Detect which cell encompasses the target text, then output its (x, y) center coordinate. 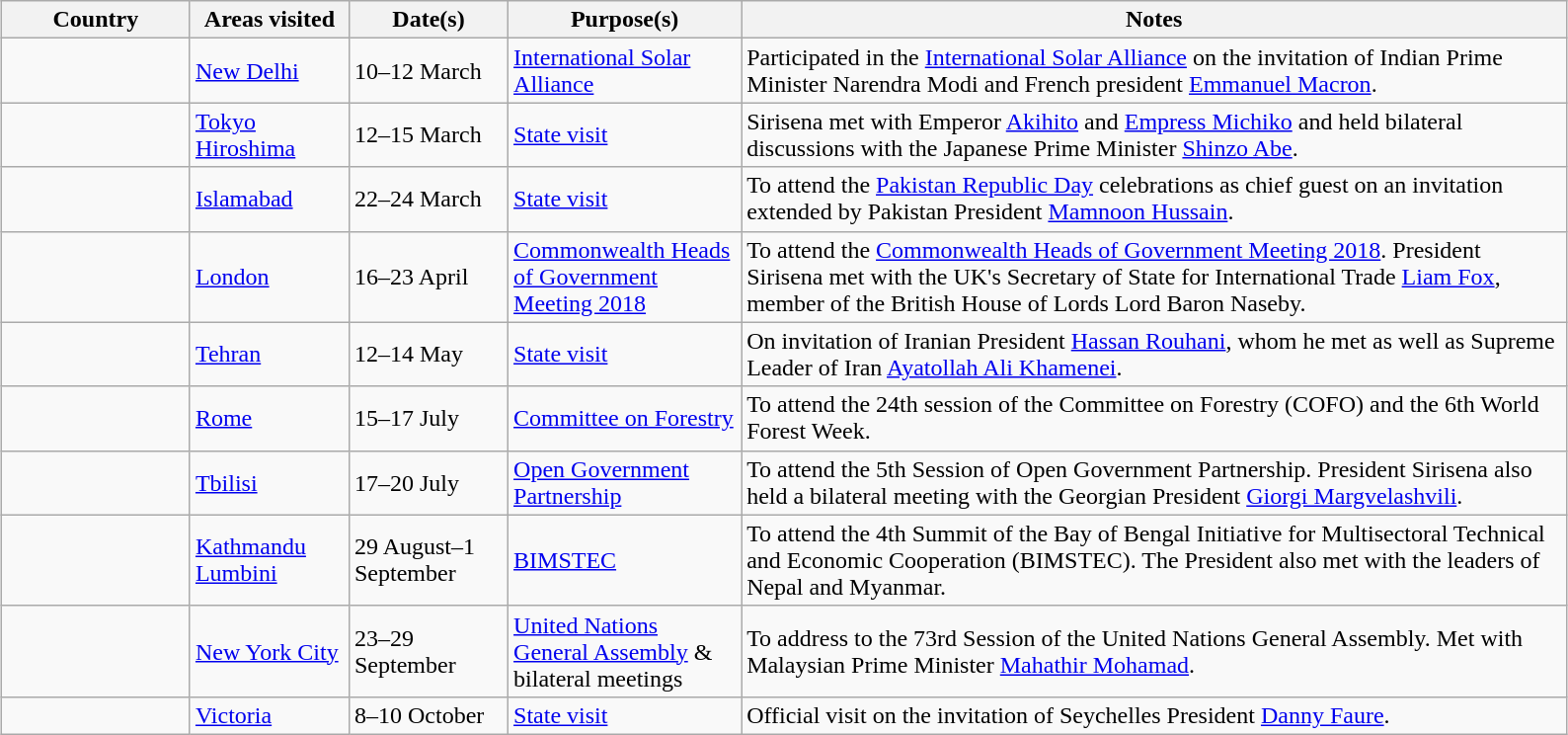
12–15 March (429, 134)
Tbilisi (269, 482)
International Solar Alliance (625, 71)
15–17 July (429, 419)
17–20 July (429, 482)
To attend the 24th session of the Committee on Forestry (COFO) and the 6th World Forest Week. (1154, 419)
Victoria (269, 715)
12–14 May (429, 354)
Sirisena met with Emperor Akihito and Empress Michiko and held bilateral discussions with the Japanese Prime Minister Shinzo Abe. (1154, 134)
10–12 March (429, 71)
Date(s) (429, 20)
TokyoHiroshima (269, 134)
Participated in the International Solar Alliance on the invitation of Indian Prime Minister Narendra Modi and French president Emmanuel Macron. (1154, 71)
23–29 September (429, 651)
To attend the Pakistan Republic Day celebrations as chief guest on an invitation extended by Pakistan President Mamnoon Hussain. (1154, 200)
United Nations General Assembly & bilateral meetings (625, 651)
29 August–1 September (429, 560)
Rome (269, 419)
Purpose(s) (625, 20)
To address to the 73rd Session of the United Nations General Assembly. Met with Malaysian Prime Minister Mahathir Mohamad. (1154, 651)
Tehran (269, 354)
New Delhi (269, 71)
Country (95, 20)
KathmanduLumbini (269, 560)
22–24 March (429, 200)
New York City (269, 651)
BIMSTEC (625, 560)
Notes (1154, 20)
Areas visited (269, 20)
8–10 October (429, 715)
Committee on Forestry (625, 419)
London (269, 277)
Official visit on the invitation of Seychelles President Danny Faure. (1154, 715)
16–23 April (429, 277)
On invitation of Iranian President Hassan Rouhani, whom he met as well as Supreme Leader of Iran Ayatollah Ali Khamenei. (1154, 354)
Open Government Partnership (625, 482)
Commonwealth Heads of Government Meeting 2018 (625, 277)
Islamabad (269, 200)
